Return [x, y] of the center of cell containing provided text 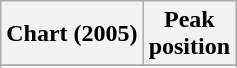
Peak position [189, 34]
Chart (2005) [72, 34]
